Return (x, y) of the center of cell containing provided text 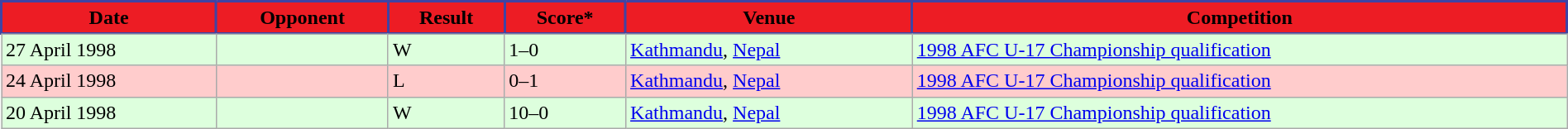
0–1 (566, 81)
Score* (566, 18)
1–0 (566, 50)
L (446, 81)
Opponent (303, 18)
Competition (1239, 18)
20 April 1998 (109, 112)
27 April 1998 (109, 50)
10–0 (566, 112)
Venue (769, 18)
24 April 1998 (109, 81)
Date (109, 18)
Result (446, 18)
